Pinpoint the cell where the given text exists, returning its (x, y) midpoint coordinate. 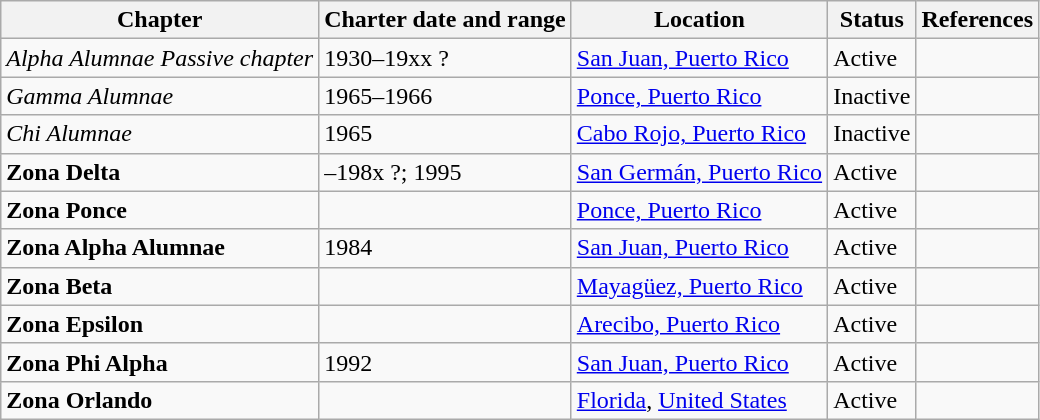
Status (872, 20)
Florida, United States (699, 400)
Chapter (160, 20)
1992 (446, 362)
Charter date and range (446, 20)
San Germán, Puerto Rico (699, 172)
Zona Epsilon (160, 324)
Chi Alumnae (160, 134)
1984 (446, 248)
Mayagüez, Puerto Rico (699, 286)
Zona Ponce (160, 210)
1965 (446, 134)
Zona Phi Alpha (160, 362)
1930–19xx ? (446, 58)
Zona Alpha Alumnae (160, 248)
Zona Beta (160, 286)
–198x ?; 1995 (446, 172)
References (978, 20)
Arecibo, Puerto Rico (699, 324)
Cabo Rojo, Puerto Rico (699, 134)
Gamma Alumnae (160, 96)
Zona Orlando (160, 400)
1965–1966 (446, 96)
Location (699, 20)
Alpha Alumnae Passive chapter (160, 58)
Zona Delta (160, 172)
